Scan for the cell matching the given text and deliver its (x, y) coordinate at center. 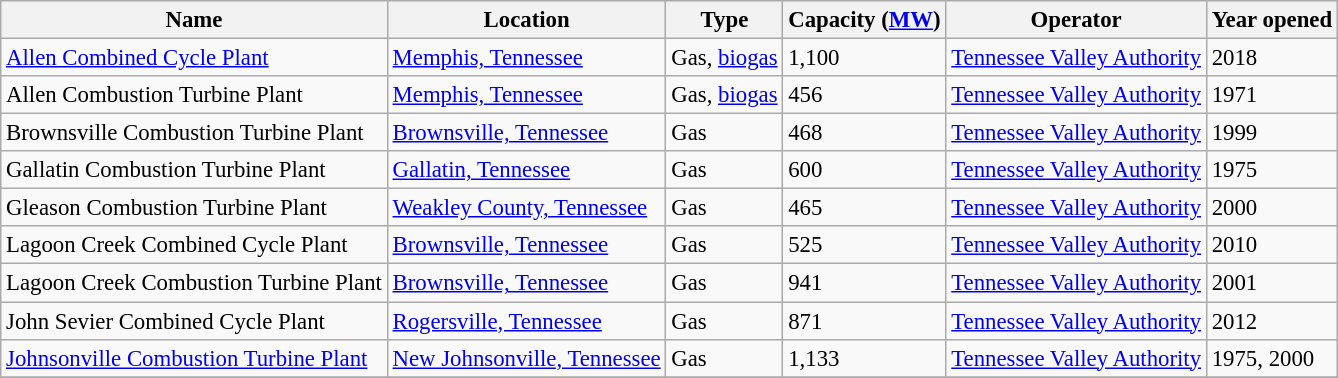
1,100 (864, 58)
John Sevier Combined Cycle Plant (194, 321)
Year opened (1272, 20)
456 (864, 95)
1975, 2000 (1272, 358)
2012 (1272, 321)
Brownsville Combustion Turbine Plant (194, 133)
Gallatin, Tennessee (526, 170)
600 (864, 170)
2001 (1272, 283)
Location (526, 20)
Type (724, 20)
525 (864, 245)
Johnsonville Combustion Turbine Plant (194, 358)
Capacity (MW) (864, 20)
Name (194, 20)
468 (864, 133)
Weakley County, Tennessee (526, 208)
Lagoon Creek Combustion Turbine Plant (194, 283)
Operator (1076, 20)
1,133 (864, 358)
1971 (1272, 95)
2010 (1272, 245)
1999 (1272, 133)
941 (864, 283)
871 (864, 321)
465 (864, 208)
Rogersville, Tennessee (526, 321)
Allen Combined Cycle Plant (194, 58)
Allen Combustion Turbine Plant (194, 95)
Gallatin Combustion Turbine Plant (194, 170)
1975 (1272, 170)
Lagoon Creek Combined Cycle Plant (194, 245)
New Johnsonville, Tennessee (526, 358)
2000 (1272, 208)
Gleason Combustion Turbine Plant (194, 208)
2018 (1272, 58)
